Return the [X, Y] coordinate for the center point of the cell that contains the specified text.  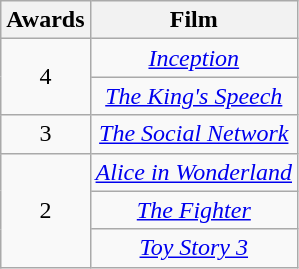
Toy Story 3 [194, 248]
3 [46, 134]
Awards [46, 20]
Film [194, 20]
2 [46, 210]
Alice in Wonderland [194, 172]
The Fighter [194, 210]
Inception [194, 58]
The Social Network [194, 134]
4 [46, 77]
The King's Speech [194, 96]
